Extract the [x, y] coordinate from the center of the cell holding the provided text.  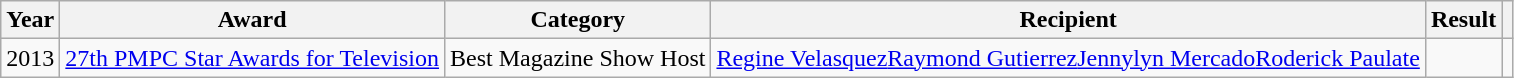
Year [30, 20]
Recipient [1068, 20]
Award [252, 20]
Best Magazine Show Host [578, 58]
Result [1463, 20]
Category [578, 20]
2013 [30, 58]
Regine VelasquezRaymond GutierrezJennylyn MercadoRoderick Paulate [1068, 58]
27th PMPC Star Awards for Television [252, 58]
